Return the (X, Y) coordinate for the center point of the cell that contains the specified text.  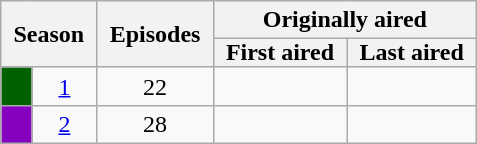
First aired (280, 53)
1 (64, 86)
Season (49, 34)
2 (64, 124)
Originally aired (344, 20)
Last aired (412, 53)
28 (155, 124)
Episodes (155, 34)
22 (155, 86)
